Detect which cell encompasses the target text, then output its [X, Y] center coordinate. 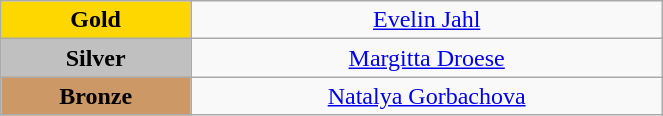
Natalya Gorbachova [426, 96]
Evelin Jahl [426, 20]
Margitta Droese [426, 58]
Bronze [96, 96]
Silver [96, 58]
Gold [96, 20]
